Scan for the cell matching the given text and deliver its [x, y] coordinate at center. 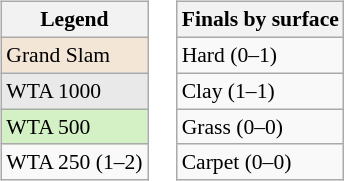
Clay (1–1) [260, 91]
Hard (0–1) [260, 55]
Carpet (0–0) [260, 162]
WTA 500 [74, 127]
Grand Slam [74, 55]
Grass (0–0) [260, 127]
Legend [74, 20]
WTA 250 (1–2) [74, 162]
Finals by surface [260, 20]
WTA 1000 [74, 91]
